From the cell containing the given text, extract its center point as [X, Y] coordinate. 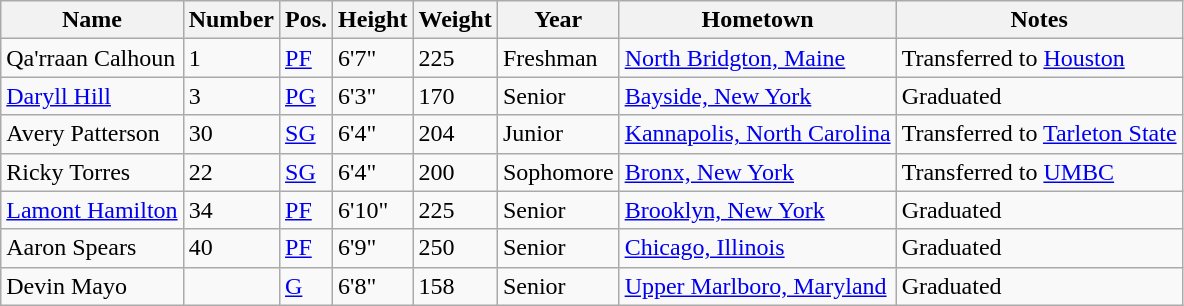
North Bridgton, Maine [758, 58]
200 [455, 172]
Qa'rraan Calhoun [92, 58]
Height [373, 20]
Number [231, 20]
6'7" [373, 58]
30 [231, 134]
Freshman [558, 58]
PG [306, 96]
Avery Patterson [92, 134]
158 [455, 286]
Ricky Torres [92, 172]
Pos. [306, 20]
6'8" [373, 286]
6'9" [373, 248]
250 [455, 248]
34 [231, 210]
Kannapolis, North Carolina [758, 134]
Name [92, 20]
Chicago, Illinois [758, 248]
Upper Marlboro, Maryland [758, 286]
Sophomore [558, 172]
Devin Mayo [92, 286]
204 [455, 134]
3 [231, 96]
Year [558, 20]
Weight [455, 20]
Lamont Hamilton [92, 210]
40 [231, 248]
Bayside, New York [758, 96]
6'3" [373, 96]
Brooklyn, New York [758, 210]
22 [231, 172]
1 [231, 58]
Transferred to Tarleton State [1039, 134]
Junior [558, 134]
Daryll Hill [92, 96]
170 [455, 96]
Bronx, New York [758, 172]
Aaron Spears [92, 248]
Hometown [758, 20]
G [306, 286]
Notes [1039, 20]
Transferred to Houston [1039, 58]
6'10" [373, 210]
Transferred to UMBC [1039, 172]
